Determine the [x, y] coordinate at the center of the cell enclosing the given text.  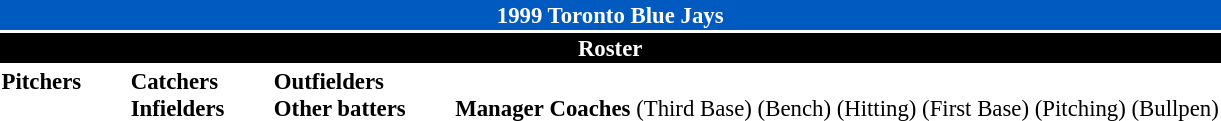
1999 Toronto Blue Jays [610, 15]
Roster [610, 48]
